Return [x, y] of the center of cell containing provided text 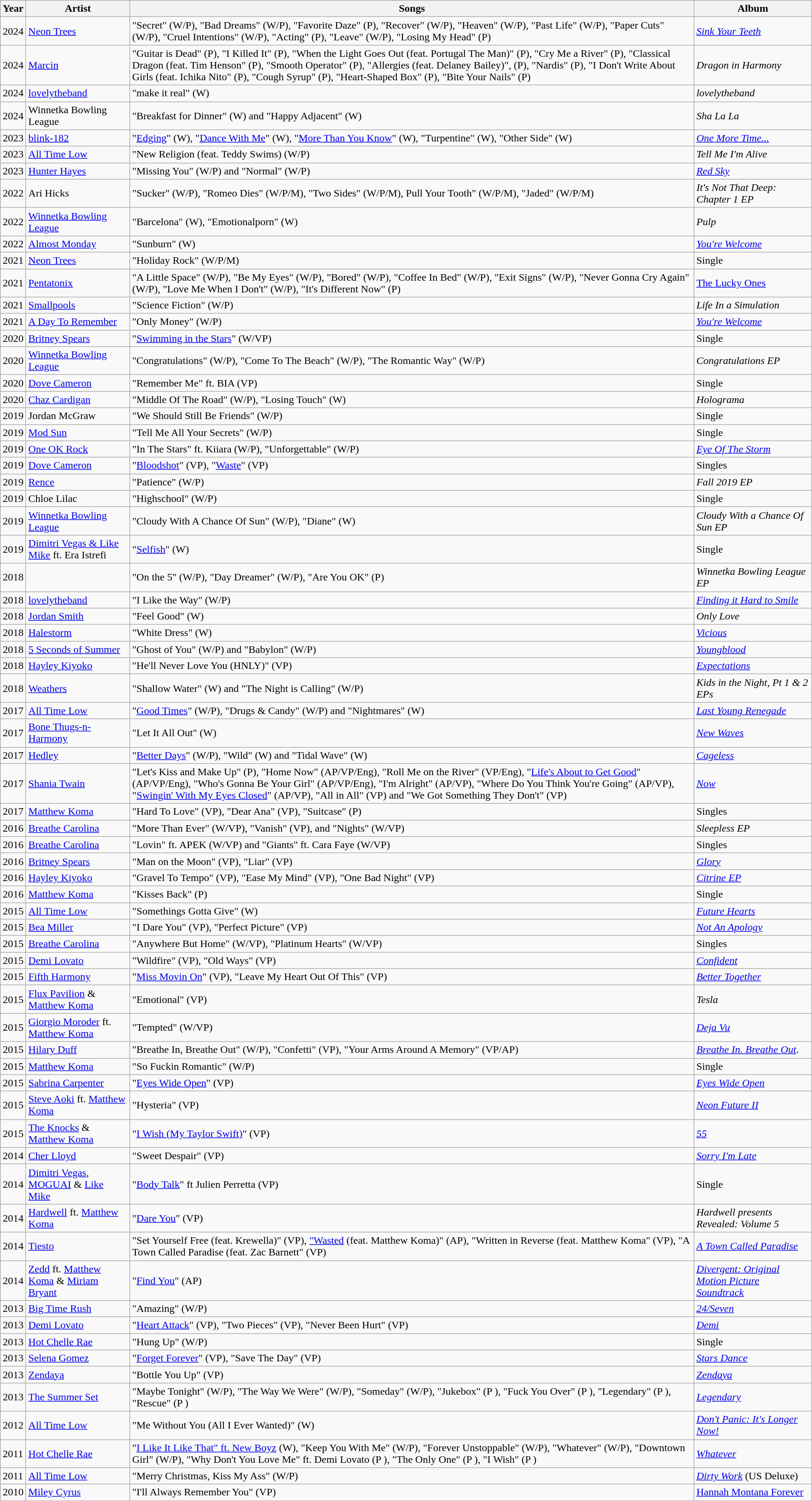
Deja Vu [753, 1027]
"Maybe Tonight" (W/P), "The Way We Were" (W/P), "Someday" (W/P), "Jukebox" (P ), "Fuck You Over" (P ), "Legendary" (P ), "Rescue" (P ) [412, 1397]
"Me Without You (All I Ever Wanted)" (W) [412, 1426]
Citrine EP [753, 878]
"Kisses Back" (P) [412, 894]
"I Dare You" (VP), "Perfect Picture" (VP) [412, 927]
Pentatonix [78, 283]
Only Love [753, 616]
Year [13, 9]
Zedd ft. Matthew Koma & Miriam Bryant [78, 1281]
Fifth Harmony [78, 977]
"Anywhere But Home" (W/VP), "Platinum Hearts" (W/VP) [412, 944]
"Miss Movin On" (VP), "Leave My Heart Out Of This" (VP) [412, 977]
Album [753, 9]
"Amazing" (W/P) [412, 1309]
Expectations [753, 666]
Vicious [753, 633]
Selena Gomez [78, 1358]
Jordan Smith [78, 616]
Halestorm [78, 633]
"I Wish (My Taylor Swift)" (VP) [412, 1133]
"Science Fiction" (W/P) [412, 305]
Glory [753, 861]
"Hung Up" (W/P) [412, 1342]
Bone Thugs-n-Harmony [78, 733]
Confident [753, 960]
Kids in the Night, Pt 1 & 2 EPs [753, 688]
Flux Pavilion & Matthew Koma [78, 1000]
"Hard To Love" (VP), "Dear Ana" (VP), "Suitcase" (P) [412, 812]
"More Than Ever" (W/VP), "Vanish" (VP), and "Nights" (W/VP) [412, 828]
Rence [78, 482]
"Edging" (W), "Dance With Me" (W), "More Than You Know" (W), "Turpentine" (W), "Other Side" (W) [412, 138]
"Tempted" (W/VP) [412, 1027]
Cloudy With a Chance Of Sun EP [753, 521]
Hannah Montana Forever [753, 1492]
Fall 2019 EP [753, 482]
"Emotional" (VP) [412, 1000]
Divergent: Original Motion Picture Soundtrack [753, 1281]
"Good Times" (W/P), "Drugs & Candy" (W/P) and "Nightmares" (W) [412, 711]
"So Fuckin Romantic" (W/P) [412, 1066]
Bea Miller [78, 927]
A Town Called Paradise [753, 1246]
"Wildfire" (VP), "Old Ways" (VP) [412, 960]
"Swimming in the Stars" (W/VP) [412, 338]
The Lucky Ones [753, 283]
Dirty Work (US Deluxe) [753, 1476]
"Congratulations" (W/P), "Come To The Beach" (W/P), "The Romantic Way" (W/P) [412, 361]
Youngblood [753, 649]
Cher Lloyd [78, 1156]
Pulp [753, 221]
Mod Sun [78, 433]
Sleepless EP [753, 828]
"Gravel To Tempo" (VP), "Ease My Mind" (VP), "One Bad Night" (VP) [412, 878]
"Barcelona" (W), "Emotionalporn" (W) [412, 221]
Marcin [78, 65]
Big Time Rush [78, 1309]
"Breathe In, Breathe Out" (W/P), "Confetti" (VP), "Your Arms Around A Memory" (VP/AP) [412, 1050]
Chaz Cardigan [78, 400]
Holograma [753, 400]
Life In a Simulation [753, 305]
"Tell Me All Your Secrets" (W/P) [412, 433]
"Bottle You Up" (VP) [412, 1375]
Hedley [78, 755]
"In The Stars" ft. Kiiara (W/P), "Unforgettable" (W/P) [412, 449]
"We Should Still Be Friends" (W/P) [412, 416]
"Bloodshot" (VP), "Waste" (VP) [412, 465]
Dragon in Harmony [753, 65]
Neon Future II [753, 1105]
Hilary Duff [78, 1050]
"Breakfast for Dinner" (W) and "Happy Adjacent" (W) [412, 115]
"Sunburn" (W) [412, 244]
"Middle Of The Road" (W/P), "Losing Touch" (W) [412, 400]
"Remember Me" ft. BIA (VP) [412, 383]
Cageless [753, 755]
"Body Talk" ft Julien Perretta (VP) [412, 1184]
Demi [753, 1325]
"Dare You" (VP) [412, 1218]
The Knocks & Matthew Koma [78, 1133]
Jordan McGraw [78, 416]
"Holiday Rock" (W/P/M) [412, 260]
blink-182 [78, 138]
Songs [412, 9]
Steve Aoki ft. Matthew Koma [78, 1105]
Smallpools [78, 305]
55 [753, 1133]
It's Not That Deep: Chapter 1 EP [753, 193]
Legendary [753, 1397]
Don't Panic: It's Longer Now! [753, 1426]
Hunter Hayes [78, 171]
Whatever [753, 1453]
Giorgio Moroder ft. Matthew Koma [78, 1027]
New Waves [753, 733]
"Better Days" (W/P), "Wild" (W) and "Tidal Wave" (W) [412, 755]
Tell Me I'm Alive [753, 154]
"Lovin" ft. APEK (W/VP) and "Giants" ft. Cara Faye (W/VP) [412, 845]
Tiesto [78, 1246]
Better Together [753, 977]
24/Seven [753, 1309]
Shania Twain [78, 783]
"make it real" (W) [412, 93]
Congratulations EP [753, 361]
Artist [78, 9]
"Somethings Gotta Give" (W) [412, 911]
Sorry I'm Late [753, 1156]
"Eyes Wide Open" (VP) [412, 1083]
Hardwell presents Revealed: Volume 5 [753, 1218]
"Selfish" (W) [412, 549]
"White Dress" (W) [412, 633]
"Sweet Despair" (VP) [412, 1156]
"New Religion (feat. Teddy Swims) (W/P) [412, 154]
One OK Rock [78, 449]
Future Hearts [753, 911]
Almost Monday [78, 244]
"Man on the Moon" (VP), "Liar" (VP) [412, 861]
Hardwell ft. Matthew Koma [78, 1218]
Ari Hicks [78, 193]
"Cloudy With A Chance Of Sun" (W/P), "Diane" (W) [412, 521]
"Merry Christmas, Kiss My Ass" (W/P) [412, 1476]
"I Like the Way" (W/P) [412, 600]
"Highschool" (W/P) [412, 498]
Breathe In. Breathe Out. [753, 1050]
"Forget Forever" (VP), "Save The Day" (VP) [412, 1358]
Now [753, 783]
One More Time... [753, 138]
Eye Of The Storm [753, 449]
Sha La La [753, 115]
"Find You" (AP) [412, 1281]
Last Young Renegade [753, 711]
The Summer Set [78, 1397]
"I'll Always Remember You" (VP) [412, 1492]
2010 [13, 1492]
"Feel Good" (W) [412, 616]
Winnetka Bowling League EP [753, 577]
"Patience" (W/P) [412, 482]
"Ghost of You" (W/P) and "Babylon" (W/P) [412, 649]
"Let It All Out" (W) [412, 733]
"Hysteria" (VP) [412, 1105]
Chloe Lilac [78, 498]
"On the 5" (W/P), "Day Dreamer" (W/P), "Are You OK" (P) [412, 577]
A Day To Remember [78, 322]
"Only Money" (W/P) [412, 322]
"Missing You" (W/P) and "Normal" (W/P) [412, 171]
Miley Cyrus [78, 1492]
Sabrina Carpenter [78, 1083]
Eyes Wide Open [753, 1083]
Not An Apology [753, 927]
Weathers [78, 688]
2012 [13, 1426]
Tesla [753, 1000]
"Shallow Water" (W) and "The Night is Calling" (W/P) [412, 688]
"Sucker" (W/P), "Romeo Dies" (W/P/M), "Two Sides" (W/P/M), Pull Your Tooth" (W/P/M), "Jaded" (W/P/M) [412, 193]
Stars Dance [753, 1358]
Dimitri Vegas, MOGUAI & Like Mike [78, 1184]
5 Seconds of Summer [78, 649]
Finding it Hard to Smile [753, 600]
Sink Your Teeth [753, 31]
Dimitri Vegas & Like Mike ft. Era Istrefi [78, 549]
"He'll Never Love You (HNLY)" (VP) [412, 666]
Red Sky [753, 171]
"Heart Attack" (VP), "Two Pieces" (VP), "Never Been Hurt" (VP) [412, 1325]
